Pinpoint the cell where the given text exists, returning its [X, Y] midpoint coordinate. 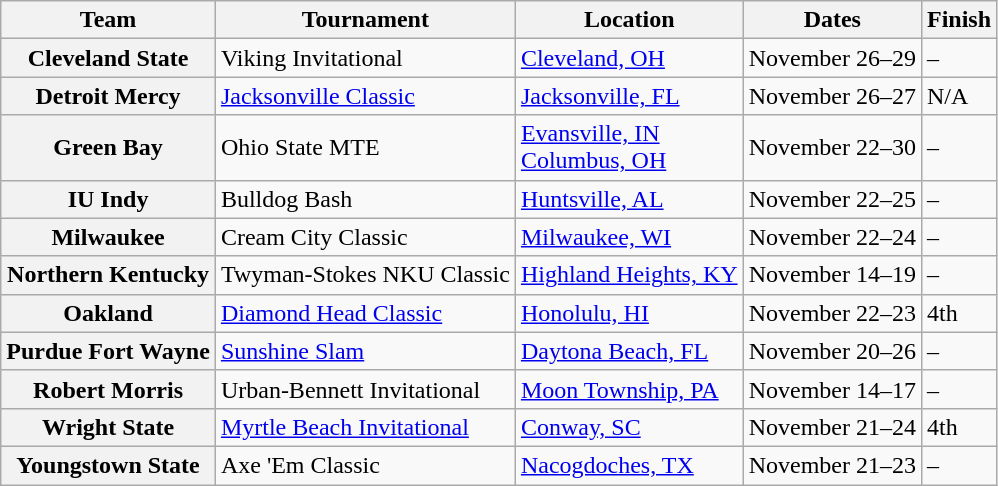
November 26–27 [832, 96]
Cream City Classic [365, 237]
Viking Invitational [365, 58]
Cleveland State [108, 58]
Green Bay [108, 148]
IU Indy [108, 199]
Huntsville, AL [629, 199]
Northern Kentucky [108, 275]
Myrtle Beach Invitational [365, 427]
November 22–23 [832, 313]
Youngstown State [108, 465]
N/A [958, 96]
Daytona Beach, FL [629, 351]
Nacogdoches, TX [629, 465]
Ohio State MTE [365, 148]
Location [629, 20]
Urban-Bennett Invitational [365, 389]
November 22–30 [832, 148]
Milwaukee [108, 237]
November 20–26 [832, 351]
November 26–29 [832, 58]
Robert Morris [108, 389]
Milwaukee, WI [629, 237]
Honolulu, HI [629, 313]
November 22–24 [832, 237]
Conway, SC [629, 427]
Jacksonville, FL [629, 96]
Dates [832, 20]
November 21–24 [832, 427]
Wright State [108, 427]
November 21–23 [832, 465]
November 14–17 [832, 389]
Moon Township, PA [629, 389]
Finish [958, 20]
Axe 'Em Classic [365, 465]
November 22–25 [832, 199]
Highland Heights, KY [629, 275]
Evansville, INColumbus, OH [629, 148]
Purdue Fort Wayne [108, 351]
Bulldog Bash [365, 199]
Jacksonville Classic [365, 96]
Twyman-Stokes NKU Classic [365, 275]
Detroit Mercy [108, 96]
Sunshine Slam [365, 351]
Cleveland, OH [629, 58]
Diamond Head Classic [365, 313]
Tournament [365, 20]
Oakland [108, 313]
November 14–19 [832, 275]
Team [108, 20]
